Identify which cell holds the provided text, then report its (X, Y) central coordinate. 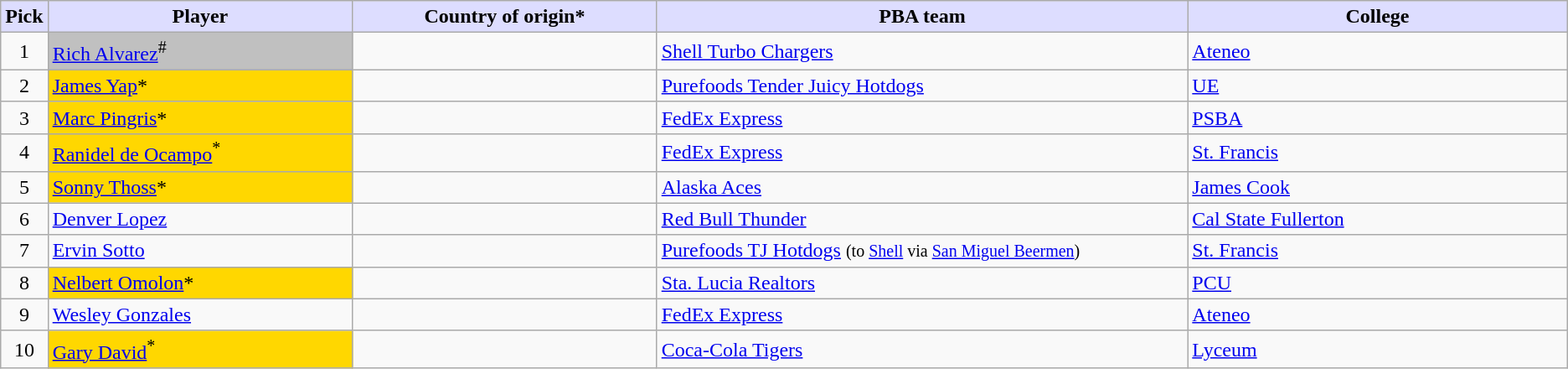
PBA team (922, 17)
4 (24, 153)
Sta. Lucia Realtors (922, 283)
2 (24, 86)
7 (24, 251)
Pick (24, 17)
6 (24, 219)
James Cook (1377, 187)
UE (1377, 86)
Nelbert Omolon* (200, 283)
Shell Turbo Chargers (922, 52)
Cal State Fullerton (1377, 219)
Sonny Thoss* (200, 187)
PSBA (1377, 117)
Ranidel de Ocampo* (200, 153)
Country of origin* (504, 17)
Gary David* (200, 349)
9 (24, 314)
Denver Lopez (200, 219)
Purefoods TJ Hotdogs (to Shell via San Miguel Beermen) (922, 251)
Alaska Aces (922, 187)
Wesley Gonzales (200, 314)
Coca-Cola Tigers (922, 349)
8 (24, 283)
College (1377, 17)
Marc Pingris* (200, 117)
James Yap* (200, 86)
Player (200, 17)
Red Bull Thunder (922, 219)
Purefoods Tender Juicy Hotdogs (922, 86)
PCU (1377, 283)
5 (24, 187)
Lyceum (1377, 349)
Ervin Sotto (200, 251)
1 (24, 52)
10 (24, 349)
3 (24, 117)
Rich Alvarez# (200, 52)
